Determine the [x, y] coordinate at the center of the cell enclosing the given text.  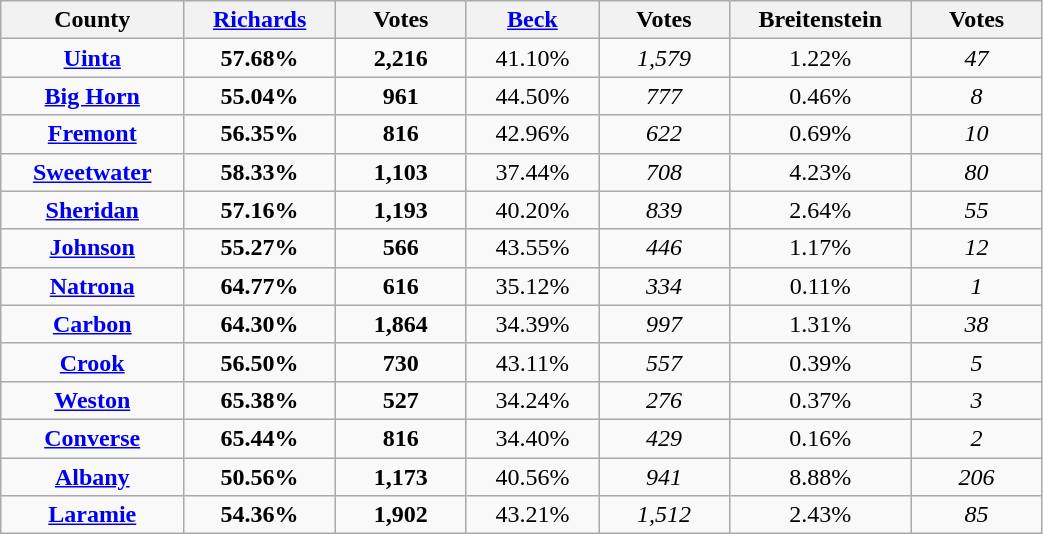
1.31% [820, 324]
Beck [532, 20]
0.39% [820, 362]
37.44% [532, 172]
54.36% [260, 515]
65.44% [260, 438]
41.10% [532, 58]
961 [402, 96]
County [92, 20]
Crook [92, 362]
85 [976, 515]
40.56% [532, 477]
1.22% [820, 58]
Weston [92, 400]
446 [664, 248]
1,864 [402, 324]
2 [976, 438]
Laramie [92, 515]
2,216 [402, 58]
616 [402, 286]
1.17% [820, 248]
839 [664, 210]
8.88% [820, 477]
1 [976, 286]
65.38% [260, 400]
Sweetwater [92, 172]
57.68% [260, 58]
35.12% [532, 286]
0.46% [820, 96]
0.11% [820, 286]
557 [664, 362]
Albany [92, 477]
34.40% [532, 438]
622 [664, 134]
1,103 [402, 172]
Big Horn [92, 96]
527 [402, 400]
2.64% [820, 210]
80 [976, 172]
43.55% [532, 248]
Converse [92, 438]
38 [976, 324]
1,193 [402, 210]
Uinta [92, 58]
730 [402, 362]
334 [664, 286]
47 [976, 58]
56.35% [260, 134]
Sheridan [92, 210]
Breitenstein [820, 20]
12 [976, 248]
0.69% [820, 134]
55.04% [260, 96]
64.30% [260, 324]
10 [976, 134]
Natrona [92, 286]
3 [976, 400]
57.16% [260, 210]
34.39% [532, 324]
40.20% [532, 210]
55.27% [260, 248]
43.11% [532, 362]
0.16% [820, 438]
64.77% [260, 286]
55 [976, 210]
44.50% [532, 96]
708 [664, 172]
1,512 [664, 515]
1,579 [664, 58]
Richards [260, 20]
5 [976, 362]
777 [664, 96]
206 [976, 477]
566 [402, 248]
43.21% [532, 515]
58.33% [260, 172]
8 [976, 96]
Fremont [92, 134]
997 [664, 324]
2.43% [820, 515]
Carbon [92, 324]
56.50% [260, 362]
50.56% [260, 477]
Johnson [92, 248]
276 [664, 400]
1,902 [402, 515]
1,173 [402, 477]
429 [664, 438]
42.96% [532, 134]
34.24% [532, 400]
941 [664, 477]
0.37% [820, 400]
4.23% [820, 172]
